Provide the (x, y) coordinate of the cell's center where the given text is located.  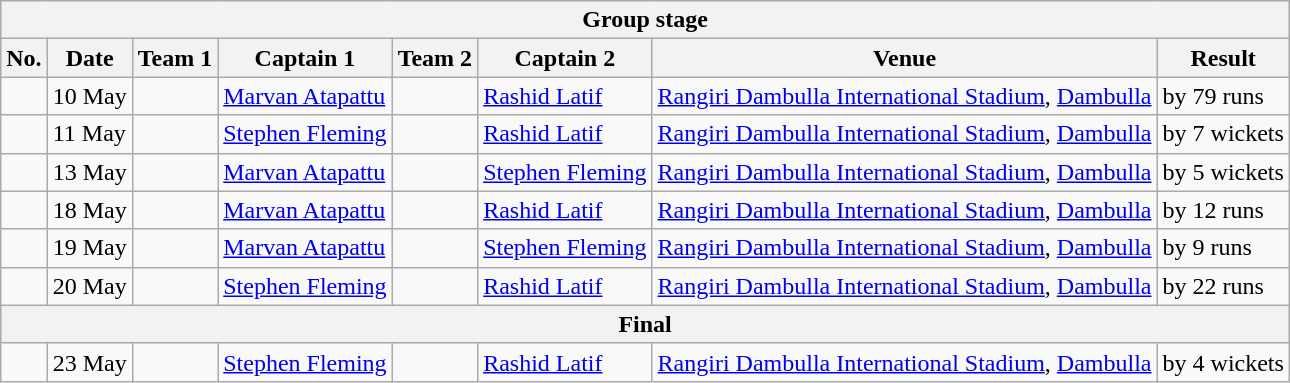
19 May (90, 248)
Group stage (646, 20)
Result (1223, 58)
10 May (90, 96)
by 79 runs (1223, 96)
Captain 1 (305, 58)
18 May (90, 210)
11 May (90, 134)
by 12 runs (1223, 210)
Final (646, 324)
by 7 wickets (1223, 134)
by 5 wickets (1223, 172)
13 May (90, 172)
20 May (90, 286)
Captain 2 (565, 58)
Venue (904, 58)
Date (90, 58)
No. (24, 58)
by 9 runs (1223, 248)
by 4 wickets (1223, 362)
by 22 runs (1223, 286)
23 May (90, 362)
Team 2 (435, 58)
Team 1 (175, 58)
